From the cell containing the given text, extract its center point as [X, Y] coordinate. 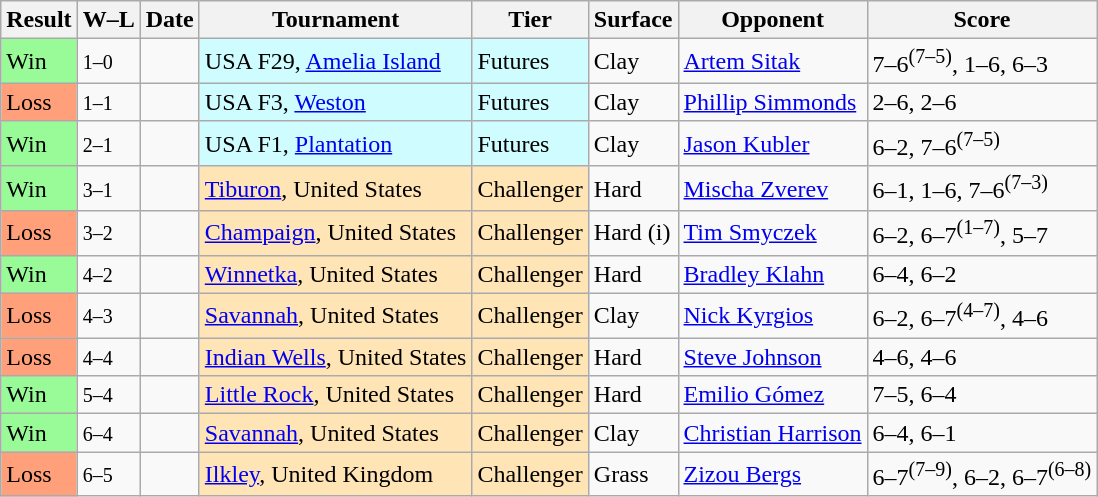
6–4, 6–1 [982, 433]
Result [39, 20]
Phillip Simmonds [772, 102]
6–2, 6–7(1–7), 5–7 [982, 234]
2–1 [108, 144]
3–2 [108, 234]
USA F3, Weston [336, 102]
4–2 [108, 274]
Jason Kubler [772, 144]
Hard (i) [633, 234]
1–0 [108, 62]
Zizou Bergs [772, 474]
Tiburon, United States [336, 188]
Bradley Klahn [772, 274]
4–6, 4–6 [982, 357]
Tim Smyczek [772, 234]
Little Rock, United States [336, 395]
4–3 [108, 316]
4–4 [108, 357]
6–2, 7–6(7–5) [982, 144]
Emilio Gómez [772, 395]
Champaign, United States [336, 234]
Score [982, 20]
5–4 [108, 395]
Indian Wells, United States [336, 357]
Christian Harrison [772, 433]
Tier [530, 20]
Winnetka, United States [336, 274]
7–6(7–5), 1–6, 6–3 [982, 62]
Surface [633, 20]
3–1 [108, 188]
Mischa Zverev [772, 188]
6–7(7–9), 6–2, 6–7(6–8) [982, 474]
6–2, 6–7(4–7), 4–6 [982, 316]
6–4 [108, 433]
Grass [633, 474]
Artem Sitak [772, 62]
Date [170, 20]
Ilkley, United Kingdom [336, 474]
USA F29, Amelia Island [336, 62]
6–1, 1–6, 7–6(7–3) [982, 188]
W–L [108, 20]
2–6, 2–6 [982, 102]
6–4, 6–2 [982, 274]
7–5, 6–4 [982, 395]
1–1 [108, 102]
Tournament [336, 20]
USA F1, Plantation [336, 144]
Opponent [772, 20]
Steve Johnson [772, 357]
Nick Kyrgios [772, 316]
6–5 [108, 474]
